From the cell containing the given text, extract its center point as (x, y) coordinate. 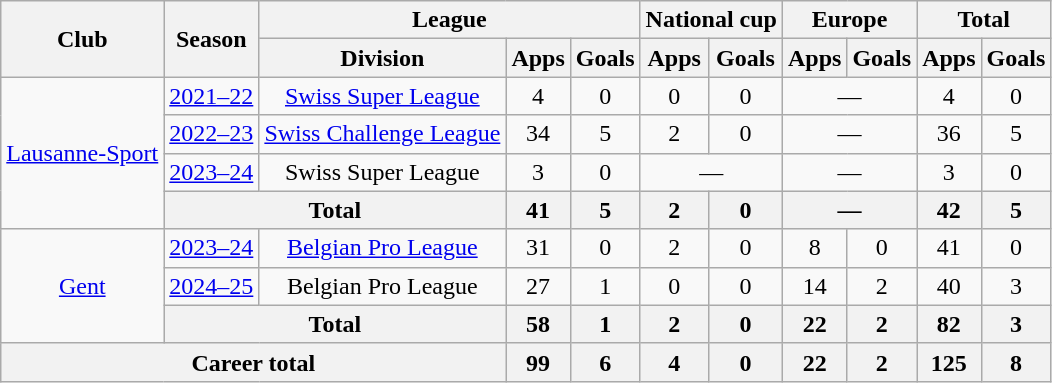
Club (82, 39)
40 (949, 286)
League (450, 20)
125 (949, 362)
2024–25 (212, 286)
2022–23 (212, 134)
Gent (82, 286)
6 (605, 362)
Europe (849, 20)
Season (212, 39)
27 (538, 286)
58 (538, 324)
National cup (711, 20)
34 (538, 134)
2021–22 (212, 96)
42 (949, 210)
Division (382, 58)
82 (949, 324)
Lausanne-Sport (82, 153)
99 (538, 362)
14 (814, 286)
Swiss Challenge League (382, 134)
31 (538, 248)
Career total (254, 362)
36 (949, 134)
